Provide the [X, Y] coordinate of the cell's center where the given text is located.  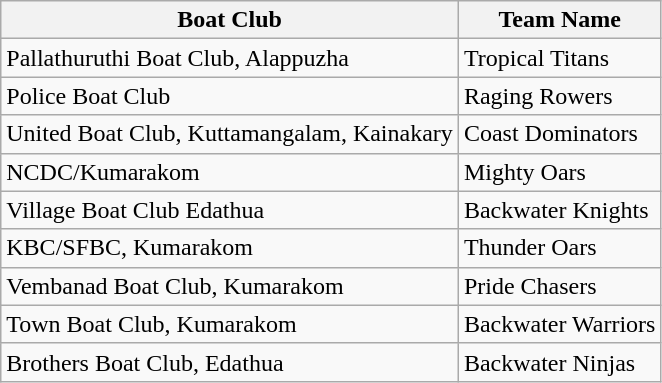
Town Boat Club, Kumarakom [230, 324]
Tropical Titans [560, 58]
NCDC/Kumarakom [230, 172]
Police Boat Club [230, 96]
Coast Dominators [560, 134]
Village Boat Club Edathua [230, 210]
Backwater Ninjas [560, 362]
KBC/SFBC, Kumarakom [230, 248]
Boat Club [230, 20]
Vembanad Boat Club, Kumarakom [230, 286]
Pallathuruthi Boat Club, Alappuzha [230, 58]
Mighty Oars [560, 172]
Team Name [560, 20]
Raging Rowers [560, 96]
Backwater Knights [560, 210]
Thunder Oars [560, 248]
Backwater Warriors [560, 324]
Brothers Boat Club, Edathua [230, 362]
Pride Chasers [560, 286]
United Boat Club, Kuttamangalam, Kainakary [230, 134]
